From the cell containing the given text, extract its center point as [x, y] coordinate. 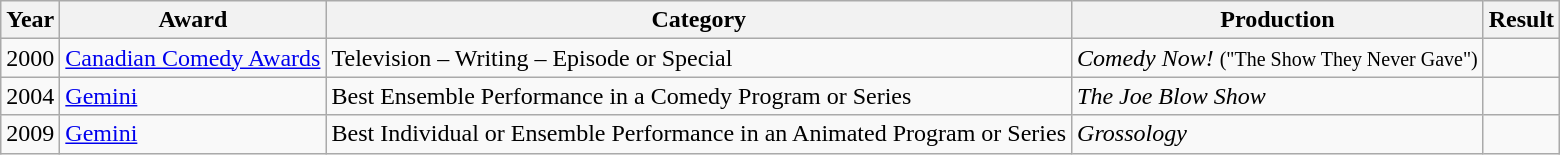
2004 [30, 96]
2000 [30, 58]
Canadian Comedy Awards [193, 58]
Year [30, 20]
Production [1278, 20]
Television – Writing – Episode or Special [699, 58]
The Joe Blow Show [1278, 96]
Best Individual or Ensemble Performance in an Animated Program or Series [699, 134]
Best Ensemble Performance in a Comedy Program or Series [699, 96]
Award [193, 20]
Category [699, 20]
2009 [30, 134]
Result [1521, 20]
Grossology [1278, 134]
Comedy Now! ("The Show They Never Gave") [1278, 58]
